Return the (x, y) coordinate for the center point of the cell that contains the specified text.  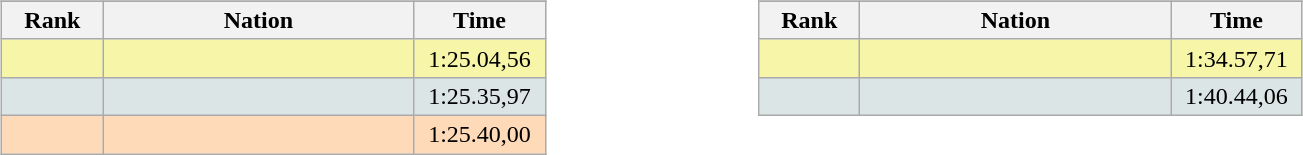
1:25.40,00 (480, 134)
1:25.35,97 (480, 96)
1:34.57,71 (1236, 58)
1:25.04,56 (480, 58)
1:40.44,06 (1236, 96)
